Capture the cell that displays the provided text and extract its [x, y] central coordinate. 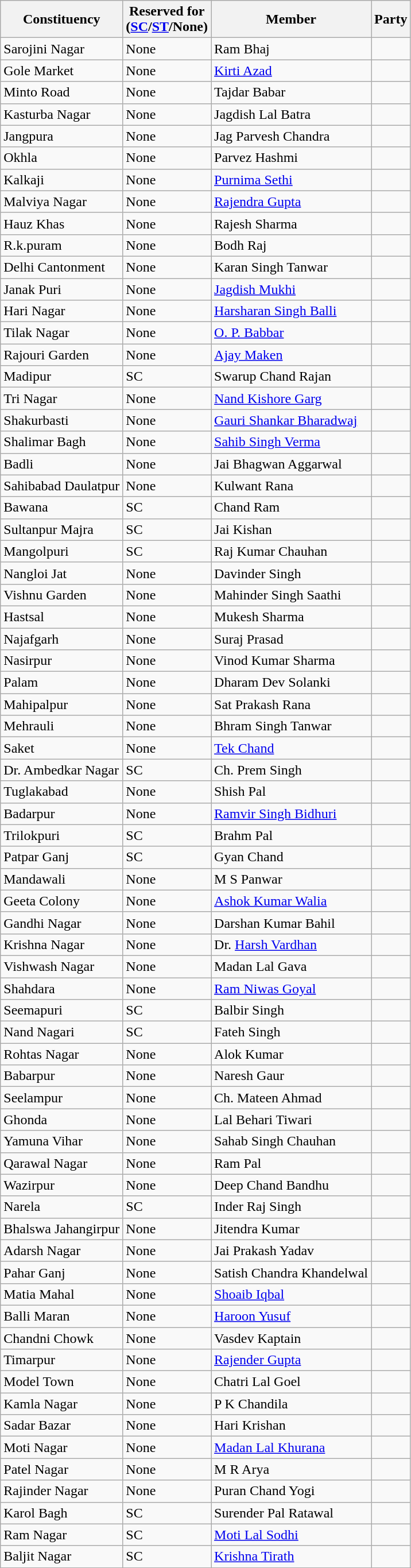
Ram Niwas Goyal [292, 988]
Jitendra Kumar [292, 1229]
Sultanpur Majra [62, 529]
Badarpur [62, 814]
Yamuna Vihar [62, 1141]
Mehrauli [62, 726]
Narela [62, 1207]
Alok Kumar [292, 1054]
Kasturba Nagar [62, 114]
P K Chandila [292, 1404]
Sahibabad Daulatpur [62, 486]
Swarup Chand Rajan [292, 377]
Reserved for(SC/ST/None) [167, 20]
Saket [62, 748]
Chatri Lal Goel [292, 1382]
Delhi Cantonment [62, 267]
Constituency [62, 20]
Pahar Ganj [62, 1272]
Dharam Dev Solanki [292, 683]
Shakurbasti [62, 420]
Seemapuri [62, 1011]
R.k.puram [62, 245]
Party [391, 20]
Ajay Maken [292, 355]
Gyan Chand [292, 857]
Member [292, 20]
Deep Chand Bandhu [292, 1185]
Tilak Nagar [62, 333]
Krishna Nagar [62, 944]
Ram Nagar [62, 1535]
Dr. Ambedkar Nagar [62, 770]
Harsharan Singh Balli [292, 311]
Inder Raj Singh [292, 1207]
Jai Bhagwan Aggarwal [292, 464]
Palam [62, 683]
Shoaib Iqbal [292, 1294]
Lal Behari Tiwari [292, 1120]
Haroon Yusuf [292, 1316]
Darshan Kumar Bahil [292, 923]
Model Town [62, 1382]
Nasirpur [62, 661]
Vinod Kumar Sharma [292, 661]
Chand Ram [292, 508]
Mahipalpur [62, 704]
M R Arya [292, 1469]
Bhalswa Jahangirpur [62, 1229]
Shalimar Bagh [62, 442]
Rohtas Nagar [62, 1054]
Malviya Nagar [62, 202]
Hauz Khas [62, 223]
Sadar Bazar [62, 1426]
Jangpura [62, 136]
Gole Market [62, 71]
Fateh Singh [292, 1032]
Madan Lal Gava [292, 966]
M S Panwar [292, 879]
Naresh Gaur [292, 1076]
Bhram Singh Tanwar [292, 726]
Ghonda [62, 1120]
Kulwant Rana [292, 486]
Geeta Colony [62, 901]
Kalkaji [62, 180]
Jai Prakash Yadav [292, 1250]
Chandni Chowk [62, 1338]
Okhla [62, 158]
Bodh Raj [292, 245]
Mahinder Singh Saathi [292, 595]
Baljit Nagar [62, 1557]
Jagdish Lal Batra [292, 114]
O. P. Babbar [292, 333]
Minto Road [62, 92]
Suraj Prasad [292, 639]
Patel Nagar [62, 1469]
Nangloi Jat [62, 573]
Nand Kishore Garg [292, 398]
Najafgarh [62, 639]
Ram Bhaj [292, 49]
Tek Chand [292, 748]
Moti Lal Sodhi [292, 1535]
Trilokpuri [62, 835]
Wazirpur [62, 1185]
Puran Chand Yogi [292, 1491]
Tajdar Babar [292, 92]
Tuglakabad [62, 792]
Rajouri Garden [62, 355]
Ramvir Singh Bidhuri [292, 814]
Sat Prakash Rana [292, 704]
Mangolpuri [62, 551]
Ch. Mateen Ahmad [292, 1098]
Gauri Shankar Bharadwaj [292, 420]
Matia Mahal [62, 1294]
Vasdev Kaptain [292, 1338]
Adarsh Nagar [62, 1250]
Brahm Pal [292, 835]
Moti Nagar [62, 1447]
Balli Maran [62, 1316]
Ram Pal [292, 1163]
Gandhi Nagar [62, 923]
Kamla Nagar [62, 1404]
Dr. Harsh Vardhan [292, 944]
Madipur [62, 377]
Shahdara [62, 988]
Rajendra Gupta [292, 202]
Babarpur [62, 1076]
Sarojini Nagar [62, 49]
Surender Pal Ratawal [292, 1513]
Hari Nagar [62, 311]
Sahab Singh Chauhan [292, 1141]
Jagdish Mukhi [292, 289]
Karol Bagh [62, 1513]
Tri Nagar [62, 398]
Ch. Prem Singh [292, 770]
Jag Parvesh Chandra [292, 136]
Rajesh Sharma [292, 223]
Karan Singh Tanwar [292, 267]
Mukesh Sharma [292, 617]
Purnima Sethi [292, 180]
Shish Pal [292, 792]
Hari Krishan [292, 1426]
Kirti Azad [292, 71]
Ashok Kumar Walia [292, 901]
Raj Kumar Chauhan [292, 551]
Vishnu Garden [62, 595]
Davinder Singh [292, 573]
Qarawal Nagar [62, 1163]
Nand Nagari [62, 1032]
Parvez Hashmi [292, 158]
Balbir Singh [292, 1011]
Patpar Ganj [62, 857]
Janak Puri [62, 289]
Jai Kishan [292, 529]
Rajender Gupta [292, 1360]
Seelampur [62, 1098]
Madan Lal Khurana [292, 1447]
Hastsal [62, 617]
Bawana [62, 508]
Rajinder Nagar [62, 1491]
Vishwash Nagar [62, 966]
Badli [62, 464]
Krishna Tirath [292, 1557]
Timarpur [62, 1360]
Sahib Singh Verma [292, 442]
Mandawali [62, 879]
Satish Chandra Khandelwal [292, 1272]
